Extract the (X, Y) coordinate from the center of the cell holding the provided text.  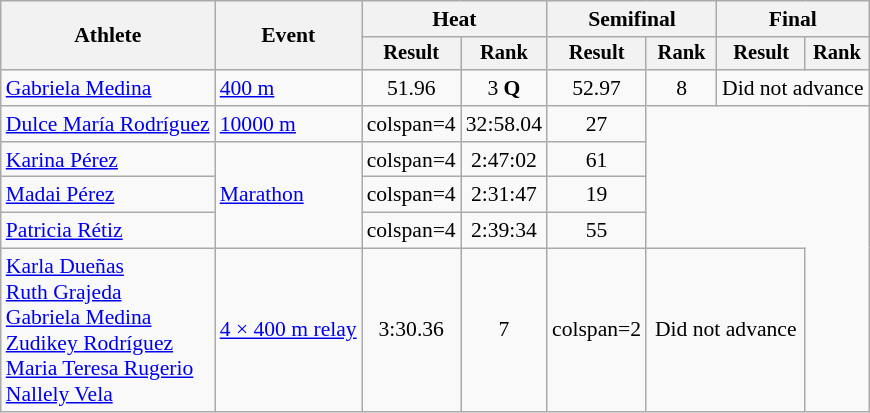
2:31:47 (504, 195)
Event (288, 36)
61 (596, 160)
8 (682, 88)
Gabriela Medina (108, 88)
3:30.36 (412, 330)
Final (793, 19)
Semifinal (632, 19)
2:47:02 (504, 160)
7 (504, 330)
2:39:34 (504, 231)
32:58.04 (504, 124)
Karina Pérez (108, 160)
27 (596, 124)
10000 m (288, 124)
19 (596, 195)
51.96 (412, 88)
colspan=2 (596, 330)
3 Q (504, 88)
Karla DueñasRuth GrajedaGabriela MedinaZudikey RodríguezMaria Teresa RugerioNallely Vela (108, 330)
Dulce María Rodríguez (108, 124)
400 m (288, 88)
Marathon (288, 196)
4 × 400 m relay (288, 330)
Heat (454, 19)
Patricia Rétiz (108, 231)
52.97 (596, 88)
Athlete (108, 36)
Madai Pérez (108, 195)
55 (596, 231)
